Identify which cell holds the provided text, then report its (X, Y) central coordinate. 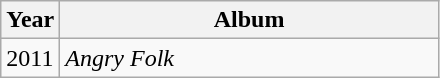
2011 (30, 58)
Album (250, 20)
Angry Folk (250, 58)
Year (30, 20)
